Search for the cell housing the specified text and yield its [x, y] center coordinate. 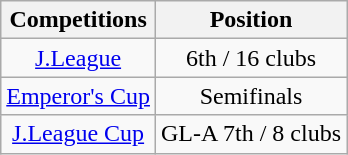
6th / 16 clubs [250, 58]
Emperor's Cup [78, 96]
Competitions [78, 20]
GL-A 7th / 8 clubs [250, 134]
Semifinals [250, 96]
J.League Cup [78, 134]
Position [250, 20]
J.League [78, 58]
